Return the [x, y] coordinate for the center point of the cell that contains the specified text.  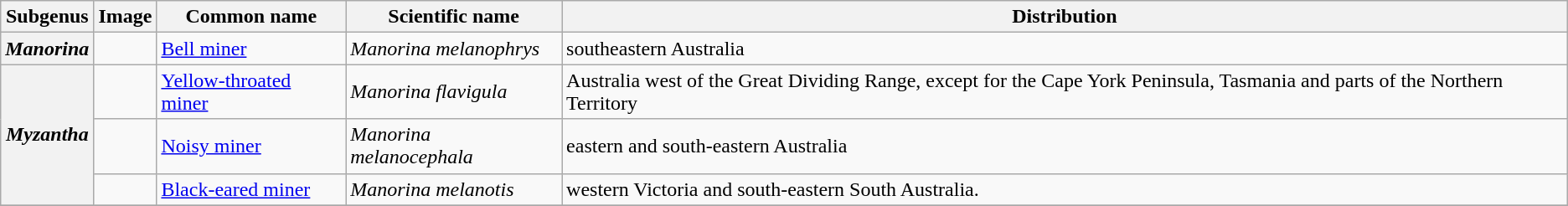
Yellow-throated miner [251, 92]
Common name [251, 17]
Australia west of the Great Dividing Range, except for the Cape York Peninsula, Tasmania and parts of the Northern Territory [1065, 92]
Manorina melanotis [454, 189]
Noisy miner [251, 146]
Manorina melanocephala [454, 146]
eastern and south-eastern Australia [1065, 146]
Image [126, 17]
Manorina [47, 49]
Scientific name [454, 17]
Bell miner [251, 49]
Subgenus [47, 17]
Myzantha [47, 135]
Distribution [1065, 17]
Black-eared miner [251, 189]
southeastern Australia [1065, 49]
western Victoria and south-eastern South Australia. [1065, 189]
Manorina flavigula [454, 92]
Manorina melanophrys [454, 49]
